Extract the (X, Y) coordinate from the center of the cell holding the provided text.  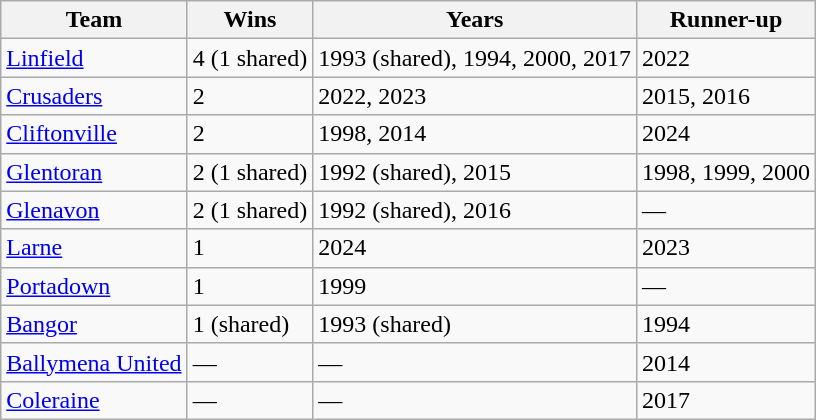
Linfield (94, 58)
2014 (726, 362)
Years (475, 20)
Larne (94, 248)
Coleraine (94, 400)
Wins (250, 20)
1998, 1999, 2000 (726, 172)
1992 (shared), 2015 (475, 172)
Runner-up (726, 20)
1998, 2014 (475, 134)
1994 (726, 324)
2022 (726, 58)
Glentoran (94, 172)
2023 (726, 248)
2017 (726, 400)
4 (1 shared) (250, 58)
2022, 2023 (475, 96)
1992 (shared), 2016 (475, 210)
Cliftonville (94, 134)
1 (shared) (250, 324)
2015, 2016 (726, 96)
1993 (shared) (475, 324)
Ballymena United (94, 362)
Portadown (94, 286)
1993 (shared), 1994, 2000, 2017 (475, 58)
Glenavon (94, 210)
Bangor (94, 324)
Team (94, 20)
Crusaders (94, 96)
1999 (475, 286)
